Find where the given text appears and provide that cell's center as [X, Y] coordinate. 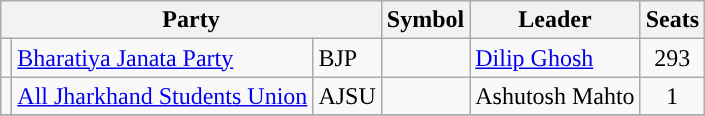
Ashutosh Mahto [555, 96]
Bharatiya Janata Party [162, 58]
293 [672, 58]
Symbol [425, 20]
Seats [672, 20]
1 [672, 96]
Party [192, 20]
All Jharkhand Students Union [162, 96]
AJSU [347, 96]
Leader [555, 20]
BJP [347, 58]
Dilip Ghosh [555, 58]
